Return the [x, y] coordinate for the center point of the cell that contains the specified text.  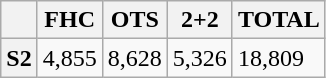
8,628 [134, 58]
18,809 [278, 58]
5,326 [200, 58]
4,855 [70, 58]
OTS [134, 20]
2+2 [200, 20]
FHC [70, 20]
TOTAL [278, 20]
S2 [19, 58]
